For the text-containing cell, return its midpoint in (x, y) coordinate format. 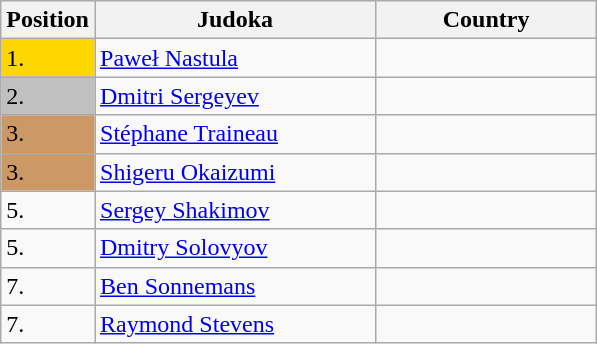
Raymond Stevens (234, 324)
Dmitry Solovyov (234, 248)
Shigeru Okaizumi (234, 172)
Ben Sonnemans (234, 286)
Judoka (234, 20)
Paweł Nastula (234, 58)
Dmitri Sergeyev (234, 96)
Stéphane Traineau (234, 134)
1. (48, 58)
Sergey Shakimov (234, 210)
Country (486, 20)
Position (48, 20)
2. (48, 96)
